For the text-containing cell, return its midpoint in [x, y] coordinate format. 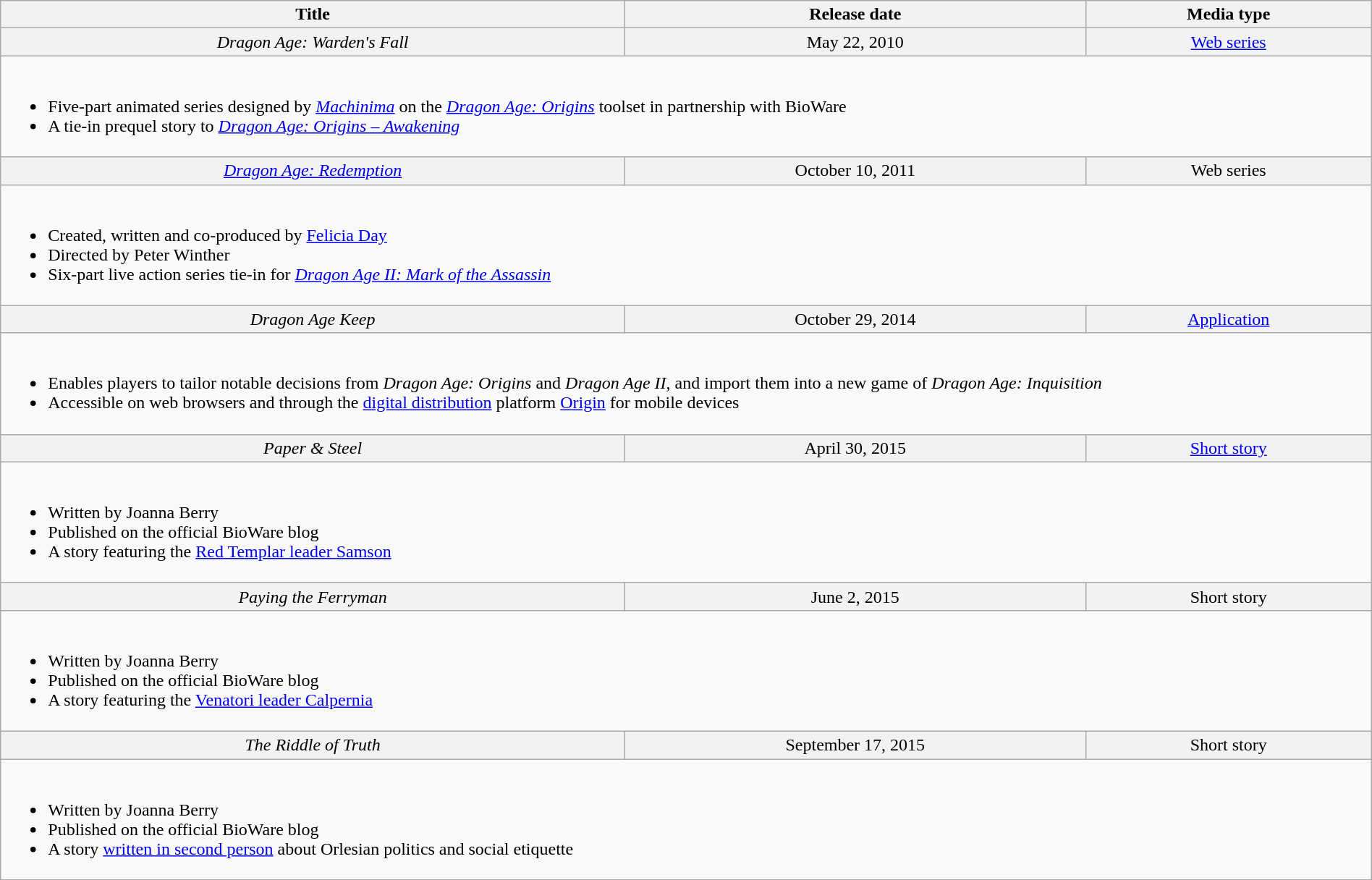
May 22, 2010 [855, 42]
The Riddle of Truth [313, 745]
Written by Joanna BerryPublished on the official BioWare blogA story written in second person about Orlesian politics and social etiquette [686, 819]
Written by Joanna BerryPublished on the official BioWare blogA story featuring the Red Templar leader Samson [686, 522]
April 30, 2015 [855, 448]
October 29, 2014 [855, 319]
Paying the Ferryman [313, 596]
October 10, 2011 [855, 171]
Paper & Steel [313, 448]
September 17, 2015 [855, 745]
Dragon Age: Warden's Fall [313, 42]
Release date [855, 14]
Title [313, 14]
Created, written and co-produced by Felicia DayDirected by Peter WintherSix-part live action series tie-in for Dragon Age II: Mark of the Assassin [686, 245]
Dragon Age: Redemption [313, 171]
Dragon Age Keep [313, 319]
Written by Joanna BerryPublished on the official BioWare blogA story featuring the Venatori leader Calpernia [686, 670]
Application [1229, 319]
Media type [1229, 14]
June 2, 2015 [855, 596]
